Detect which cell encompasses the target text, then output its (X, Y) center coordinate. 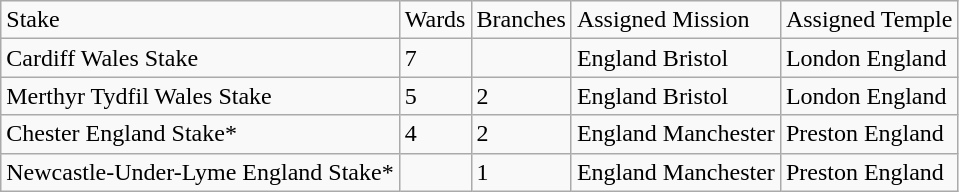
Newcastle-Under-Lyme England Stake* (200, 172)
Assigned Temple (869, 20)
1 (521, 172)
Merthyr Tydfil Wales Stake (200, 96)
5 (435, 96)
Assigned Mission (676, 20)
Cardiff Wales Stake (200, 58)
Chester England Stake* (200, 134)
Branches (521, 20)
Stake (200, 20)
Wards (435, 20)
7 (435, 58)
4 (435, 134)
